Extract the [x, y] coordinate from the center of the cell holding the provided text.  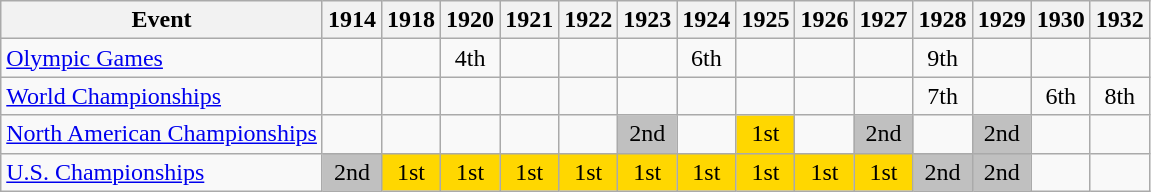
1924 [706, 20]
1923 [648, 20]
7th [942, 96]
4th [470, 58]
1918 [412, 20]
Event [162, 20]
1921 [530, 20]
1929 [1002, 20]
9th [942, 58]
North American Championships [162, 134]
Olympic Games [162, 58]
1926 [824, 20]
1930 [1060, 20]
1932 [1120, 20]
U.S. Championships [162, 172]
1922 [588, 20]
1928 [942, 20]
1925 [766, 20]
World Championships [162, 96]
1920 [470, 20]
1914 [352, 20]
8th [1120, 96]
1927 [884, 20]
